Identify which cell holds the provided text, then report its [x, y] central coordinate. 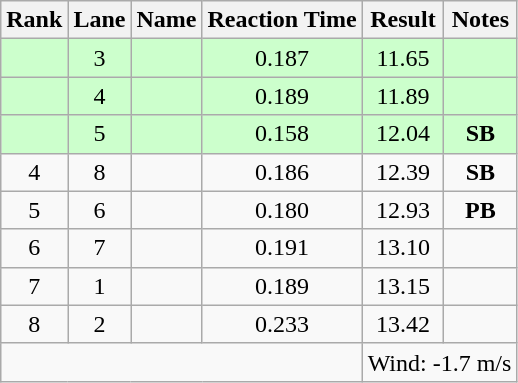
Name [166, 20]
0.158 [282, 134]
13.15 [403, 286]
2 [100, 324]
12.04 [403, 134]
12.93 [403, 210]
Wind: -1.7 m/s [440, 362]
0.180 [282, 210]
0.191 [282, 248]
Rank [34, 20]
1 [100, 286]
0.233 [282, 324]
0.186 [282, 172]
Notes [480, 20]
11.65 [403, 58]
11.89 [403, 96]
0.187 [282, 58]
3 [100, 58]
12.39 [403, 172]
13.42 [403, 324]
Reaction Time [282, 20]
13.10 [403, 248]
PB [480, 210]
Result [403, 20]
Lane [100, 20]
